Search for the cell housing the specified text and yield its (x, y) center coordinate. 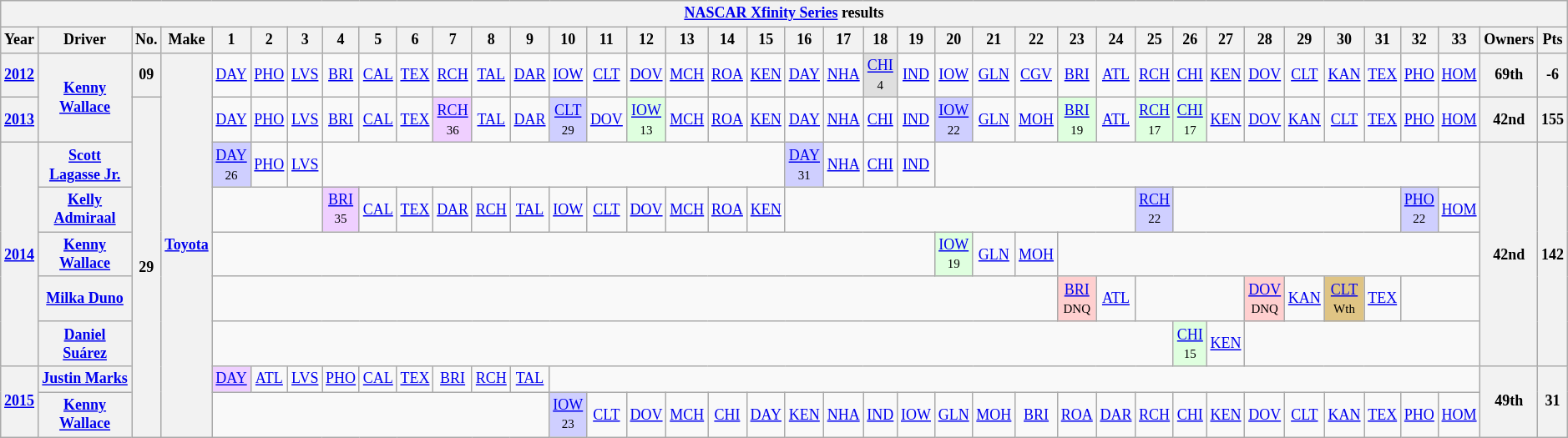
Year (20, 40)
2014 (20, 254)
32 (1419, 40)
1 (231, 40)
RCH36 (453, 120)
Milka Duno (84, 299)
CHI4 (880, 75)
9 (529, 40)
Owners (1510, 40)
10 (568, 40)
2 (269, 40)
8 (491, 40)
142 (1553, 254)
23 (1077, 40)
21 (994, 40)
BRI19 (1077, 120)
DAY26 (231, 164)
4 (341, 40)
09 (147, 75)
NASCAR Xfinity Series results (784, 13)
Driver (84, 40)
69th (1510, 75)
CHI17 (1190, 120)
Toyota (187, 245)
7 (453, 40)
BRIDNQ (1077, 299)
16 (804, 40)
33 (1459, 40)
19 (917, 40)
24 (1115, 40)
155 (1553, 120)
No. (147, 40)
Kelly Admiraal (84, 209)
30 (1344, 40)
26 (1190, 40)
IOW22 (953, 120)
CLT29 (568, 120)
RCH22 (1155, 209)
12 (646, 40)
2013 (20, 120)
6 (415, 40)
11 (607, 40)
2012 (20, 75)
DOVDNQ (1265, 299)
IOW19 (953, 254)
14 (728, 40)
18 (880, 40)
5 (377, 40)
BRI35 (341, 209)
3 (306, 40)
Pts (1553, 40)
PHO22 (1419, 209)
49th (1510, 402)
DAY31 (804, 164)
22 (1037, 40)
2015 (20, 402)
20 (953, 40)
Make (187, 40)
28 (1265, 40)
15 (766, 40)
-6 (1553, 75)
RCH17 (1155, 120)
IOW23 (568, 415)
Scott Lagasse Jr. (84, 164)
CHI15 (1190, 344)
17 (843, 40)
13 (687, 40)
25 (1155, 40)
Daniel Suárez (84, 344)
CGV (1037, 75)
Justin Marks (84, 379)
CLTWth (1344, 299)
27 (1226, 40)
IOW13 (646, 120)
